For the text-containing cell, return its midpoint in (x, y) coordinate format. 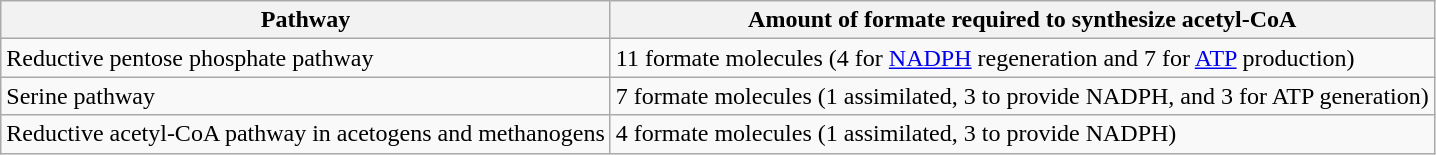
Amount of formate required to synthesize acetyl-CoA (1022, 20)
7 formate molecules (1 assimilated, 3 to provide NADPH, and 3 for ATP generation) (1022, 96)
11 formate molecules (4 for NADPH regeneration and 7 for ATP production) (1022, 58)
Reductive acetyl-CoA pathway in acetogens and methanogens (306, 134)
4 formate molecules (1 assimilated, 3 to provide NADPH) (1022, 134)
Pathway (306, 20)
Serine pathway (306, 96)
Reductive pentose phosphate pathway (306, 58)
